Locate the cell with the specified text and output its (X, Y) center coordinate. 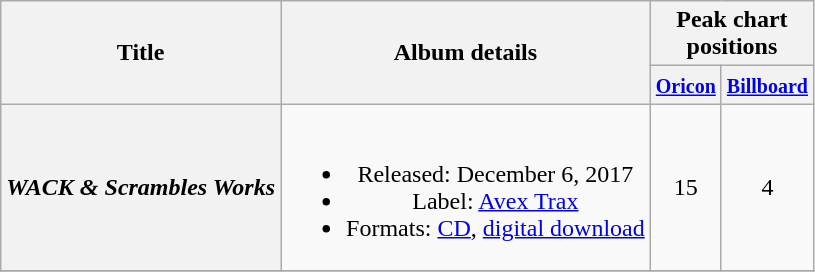
Released: December 6, 2017Label: Avex TraxFormats: CD, digital download (466, 188)
15 (686, 188)
Peak chart positions (732, 34)
WACK & Scrambles Works (141, 188)
Oricon (686, 85)
4 (767, 188)
Title (141, 52)
Album details (466, 52)
Billboard (767, 85)
